Pinpoint the cell where the given text exists, returning its [x, y] midpoint coordinate. 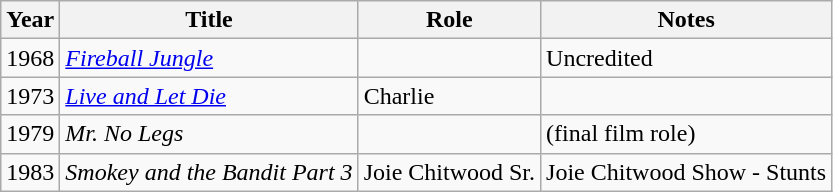
Smokey and the Bandit Part 3 [209, 172]
Joie Chitwood Show - Stunts [686, 172]
1968 [30, 58]
(final film role) [686, 134]
1983 [30, 172]
Notes [686, 20]
1973 [30, 96]
Fireball Jungle [209, 58]
Title [209, 20]
1979 [30, 134]
Uncredited [686, 58]
Year [30, 20]
Charlie [449, 96]
Role [449, 20]
Live and Let Die [209, 96]
Joie Chitwood Sr. [449, 172]
Mr. No Legs [209, 134]
